Return the [X, Y] coordinate for the center point of the cell that contains the specified text.  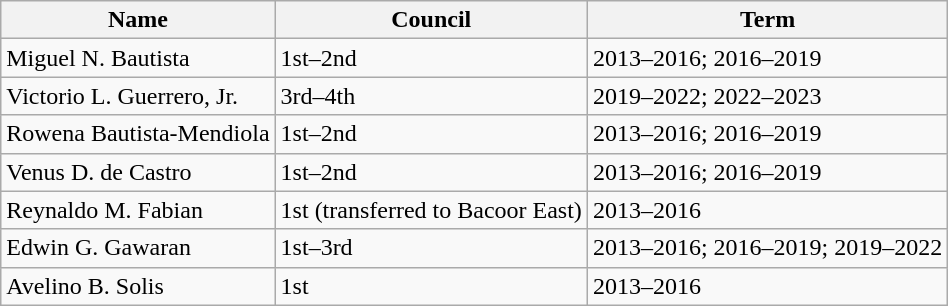
2013–2016; 2016–2019; 2019–2022 [767, 248]
1st–3rd [431, 248]
Rowena Bautista-Mendiola [138, 134]
Name [138, 20]
Miguel N. Bautista [138, 58]
1st (transferred to Bacoor East) [431, 210]
Venus D. de Castro [138, 172]
2019–2022; 2022–2023 [767, 96]
1st [431, 286]
Victorio L. Guerrero, Jr. [138, 96]
3rd–4th [431, 96]
Edwin G. Gawaran [138, 248]
Council [431, 20]
Term [767, 20]
Reynaldo M. Fabian [138, 210]
Avelino B. Solis [138, 286]
